Output the (x, y) coordinate of the center of the cell containing the given text.  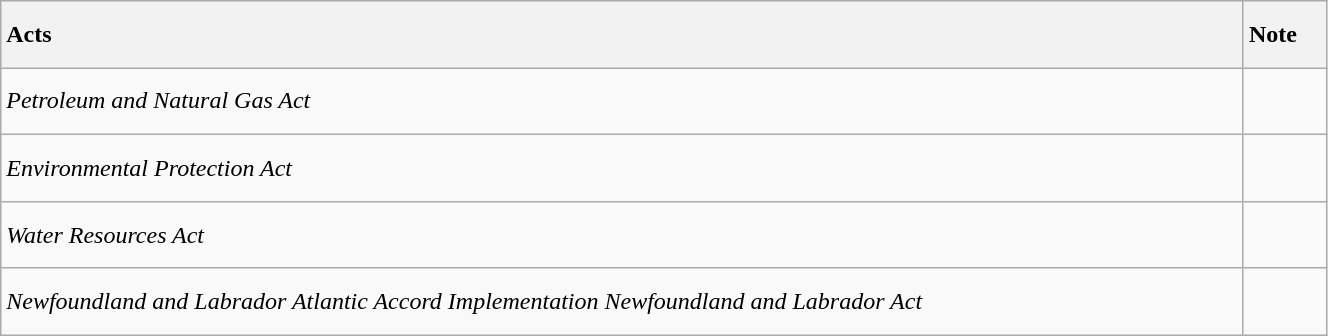
Newfoundland and Labrador Atlantic Accord Implementation Newfoundland and Labrador Act (622, 302)
Note (1284, 34)
Environmental Protection Act (622, 168)
Petroleum and Natural Gas Act (622, 102)
Water Resources Act (622, 234)
Acts (622, 34)
